Search for the cell housing the specified text and yield its [x, y] center coordinate. 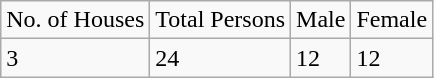
No. of Houses [76, 20]
24 [220, 58]
Total Persons [220, 20]
Female [392, 20]
3 [76, 58]
Male [321, 20]
